Determine the [X, Y] coordinate at the center of the cell enclosing the given text.  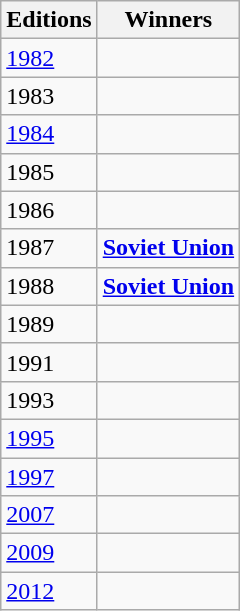
1995 [49, 438]
1984 [49, 134]
1993 [49, 400]
2012 [49, 591]
1997 [49, 477]
1982 [49, 58]
1987 [49, 248]
1989 [49, 324]
1988 [49, 286]
Editions [49, 20]
2009 [49, 553]
Winners [168, 20]
1991 [49, 362]
1983 [49, 96]
2007 [49, 515]
1986 [49, 210]
1985 [49, 172]
